Provide the [x, y] coordinate of the cell's center where the given text is located.  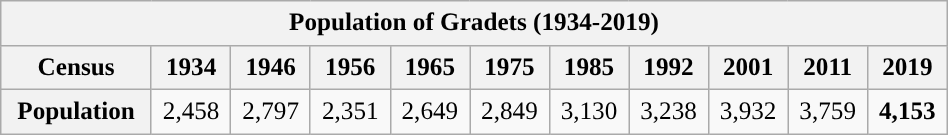
2011 [828, 67]
2,351 [350, 111]
1985 [589, 67]
2,849 [510, 111]
3,932 [748, 111]
2,649 [430, 111]
Population [76, 111]
Census [76, 67]
1934 [191, 67]
1956 [350, 67]
3,759 [828, 111]
3,130 [589, 111]
2019 [907, 67]
2,797 [271, 111]
1992 [669, 67]
1946 [271, 67]
3,238 [669, 111]
Population of Gradets (1934-2019) [474, 23]
1965 [430, 67]
2,458 [191, 111]
4,153 [907, 111]
1975 [510, 67]
2001 [748, 67]
